For the text-containing cell, return its midpoint in (X, Y) coordinate format. 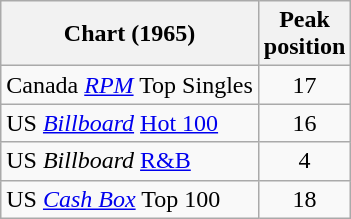
16 (304, 123)
Canada RPM Top Singles (130, 85)
18 (304, 199)
US Billboard Hot 100 (130, 123)
US Billboard R&B (130, 161)
17 (304, 85)
4 (304, 161)
US Cash Box Top 100 (130, 199)
Peakposition (304, 34)
Chart (1965) (130, 34)
